Return the (x, y) coordinate for the center point of the cell that contains the specified text.  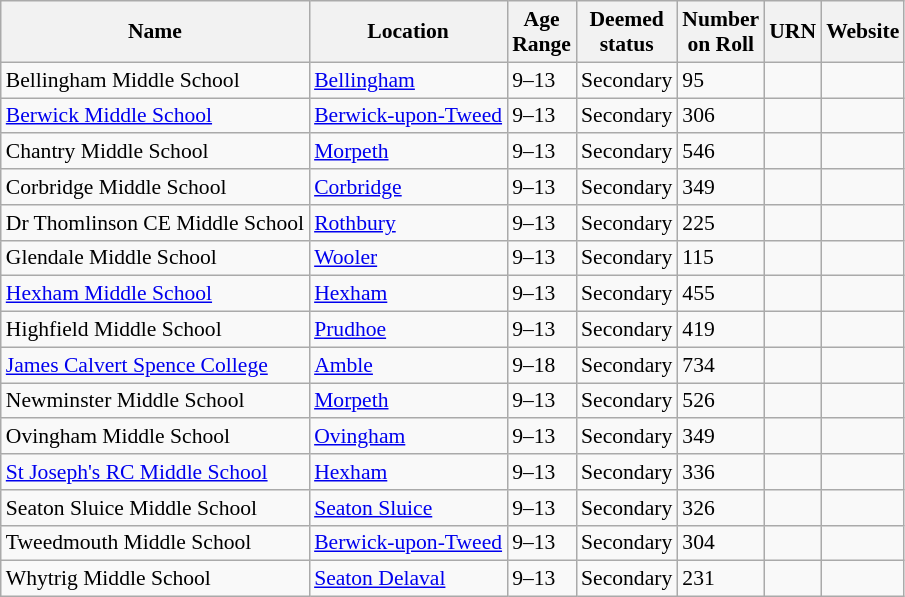
9–18 (542, 365)
419 (720, 330)
Bellingham (408, 80)
225 (720, 223)
Corbridge (408, 187)
Deemedstatus (626, 32)
AgeRange (542, 32)
Seaton Sluice (408, 508)
Location (408, 32)
URN (792, 32)
Amble (408, 365)
326 (720, 508)
Newminster Middle School (155, 401)
526 (720, 401)
Dr Thomlinson CE Middle School (155, 223)
Glendale Middle School (155, 258)
James Calvert Spence College (155, 365)
336 (720, 472)
734 (720, 365)
Rothbury (408, 223)
Whytrig Middle School (155, 579)
306 (720, 116)
Highfield Middle School (155, 330)
Prudhoe (408, 330)
St Joseph's RC Middle School (155, 472)
455 (720, 294)
Corbridge Middle School (155, 187)
Berwick Middle School (155, 116)
Wooler (408, 258)
Chantry Middle School (155, 152)
Name (155, 32)
Bellingham Middle School (155, 80)
Seaton Delaval (408, 579)
115 (720, 258)
Numberon Roll (720, 32)
231 (720, 579)
Hexham Middle School (155, 294)
Ovingham Middle School (155, 437)
Seaton Sluice Middle School (155, 508)
546 (720, 152)
Ovingham (408, 437)
Tweedmouth Middle School (155, 543)
304 (720, 543)
95 (720, 80)
Website (862, 32)
